Scan for the cell matching the given text and deliver its (x, y) coordinate at center. 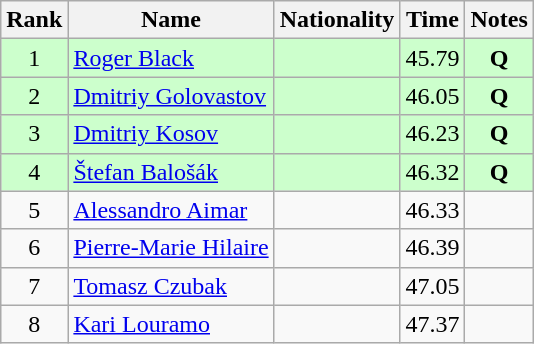
3 (34, 134)
7 (34, 286)
46.32 (432, 172)
Dmitriy Golovastov (171, 96)
Rank (34, 20)
47.37 (432, 324)
6 (34, 248)
Štefan Balošák (171, 172)
46.39 (432, 248)
Kari Louramo (171, 324)
2 (34, 96)
Roger Black (171, 58)
Nationality (337, 20)
1 (34, 58)
Pierre-Marie Hilaire (171, 248)
45.79 (432, 58)
Tomasz Czubak (171, 286)
5 (34, 210)
Dmitriy Kosov (171, 134)
47.05 (432, 286)
46.23 (432, 134)
46.33 (432, 210)
46.05 (432, 96)
Name (171, 20)
Alessandro Aimar (171, 210)
Notes (499, 20)
Time (432, 20)
8 (34, 324)
4 (34, 172)
